Determine the [x, y] coordinate at the center of the cell enclosing the given text.  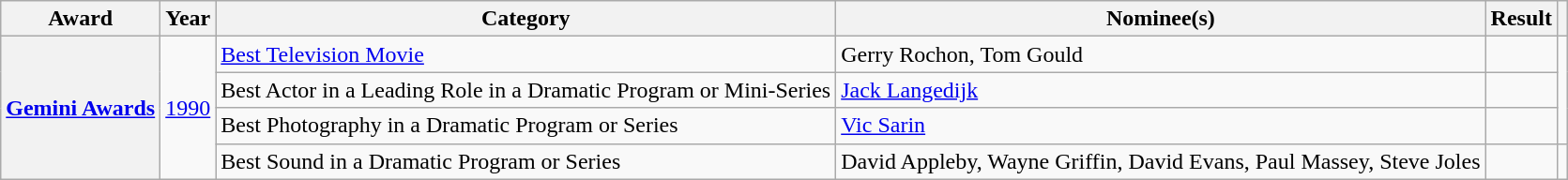
Best Actor in a Leading Role in a Dramatic Program or Mini-Series [525, 90]
Gemini Awards [81, 108]
Best Sound in a Dramatic Program or Series [525, 161]
Best Television Movie [525, 54]
David Appleby, Wayne Griffin, David Evans, Paul Massey, Steve Joles [1161, 161]
Result [1521, 19]
Jack Langedijk [1161, 90]
Gerry Rochon, Tom Gould [1161, 54]
Year [188, 19]
Award [81, 19]
Vic Sarin [1161, 126]
Category [525, 19]
1990 [188, 108]
Nominee(s) [1161, 19]
Best Photography in a Dramatic Program or Series [525, 126]
